Capture the cell that displays the provided text and extract its [X, Y] central coordinate. 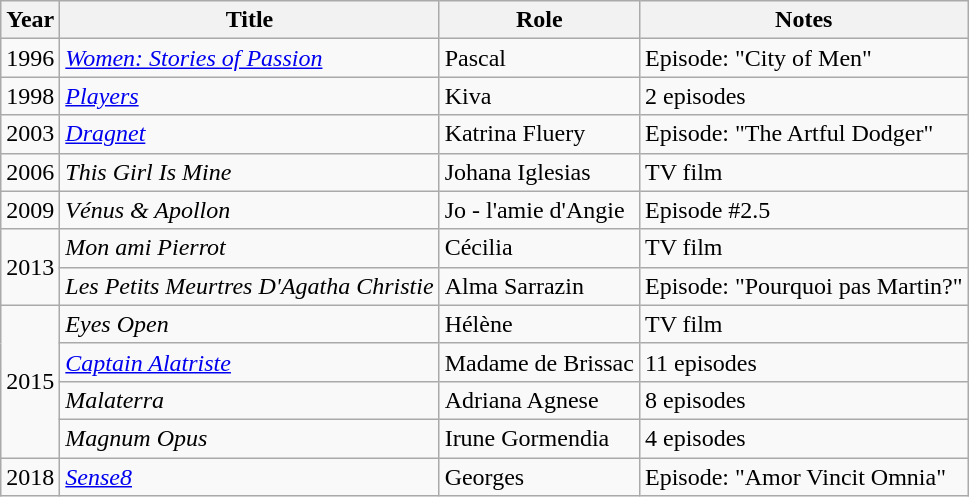
Kiva [539, 96]
Role [539, 20]
11 episodes [804, 362]
This Girl Is Mine [250, 172]
4 episodes [804, 438]
Les Petits Meurtres D'Agatha Christie [250, 286]
Eyes Open [250, 324]
Jo - l'amie d'Angie [539, 210]
2006 [30, 172]
Episode: "The Artful Dodger" [804, 134]
Dragnet [250, 134]
2 episodes [804, 96]
Georges [539, 477]
Episode: "Amor Vincit Omnia" [804, 477]
Episode: "City of Men" [804, 58]
Malaterra [250, 400]
Vénus & Apollon [250, 210]
Johana Iglesias [539, 172]
1996 [30, 58]
1998 [30, 96]
Adriana Agnese [539, 400]
Pascal [539, 58]
Madame de Brissac [539, 362]
Hélène [539, 324]
2013 [30, 267]
Alma Sarrazin [539, 286]
Notes [804, 20]
Magnum Opus [250, 438]
Players [250, 96]
Year [30, 20]
2009 [30, 210]
Cécilia [539, 248]
Mon ami Pierrot [250, 248]
Sense8 [250, 477]
2015 [30, 381]
Episode #2.5 [804, 210]
Katrina Fluery [539, 134]
Episode: "Pourquoi pas Martin?" [804, 286]
Captain Alatriste [250, 362]
Women: Stories of Passion [250, 58]
8 episodes [804, 400]
2018 [30, 477]
Title [250, 20]
Irune Gormendia [539, 438]
2003 [30, 134]
